Locate the cell with the specified text and output its [X, Y] center coordinate. 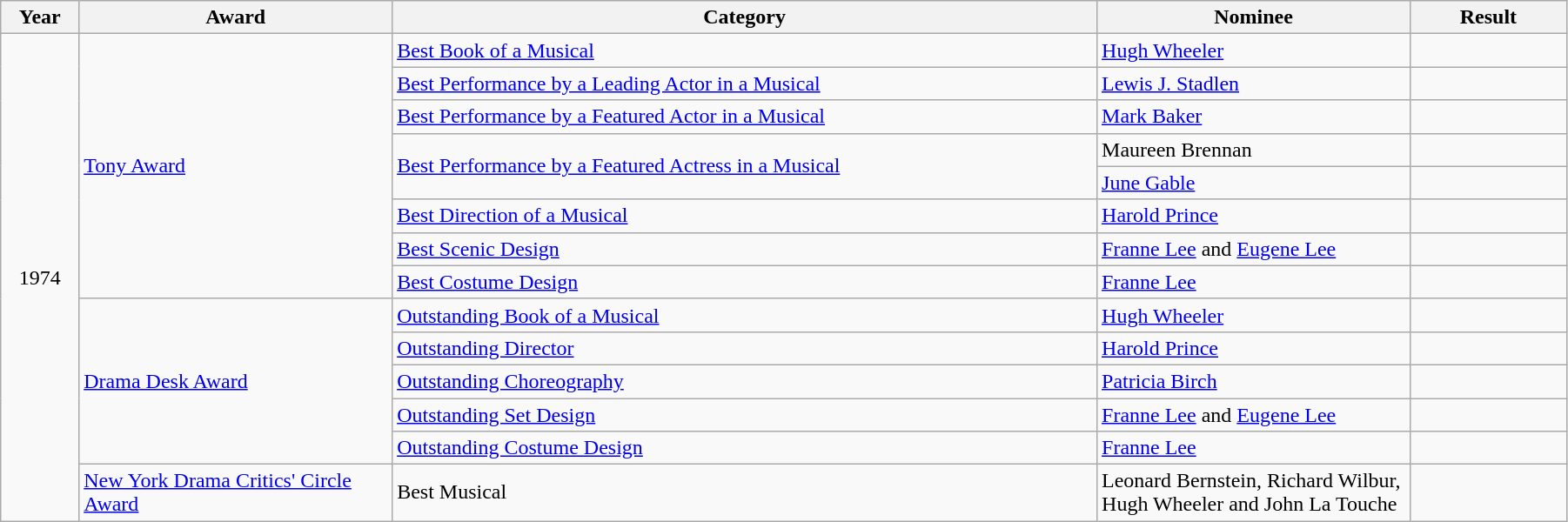
Best Scenic Design [745, 249]
Drama Desk Award [236, 381]
Year [40, 17]
Best Performance by a Featured Actress in a Musical [745, 166]
Result [1488, 17]
Award [236, 17]
Maureen Brennan [1254, 150]
Best Musical [745, 492]
Leonard Bernstein, Richard Wilbur, Hugh Wheeler and John La Touche [1254, 492]
Nominee [1254, 17]
Lewis J. Stadlen [1254, 84]
Outstanding Costume Design [745, 448]
June Gable [1254, 183]
Best Book of a Musical [745, 50]
Mark Baker [1254, 117]
Outstanding Director [745, 348]
Outstanding Set Design [745, 415]
Best Costume Design [745, 282]
Best Performance by a Featured Actor in a Musical [745, 117]
Outstanding Choreography [745, 381]
1974 [40, 278]
New York Drama Critics' Circle Award [236, 492]
Category [745, 17]
Best Performance by a Leading Actor in a Musical [745, 84]
Outstanding Book of a Musical [745, 315]
Patricia Birch [1254, 381]
Tony Award [236, 166]
Best Direction of a Musical [745, 216]
